Locate the cell with the specified text and output its (X, Y) center coordinate. 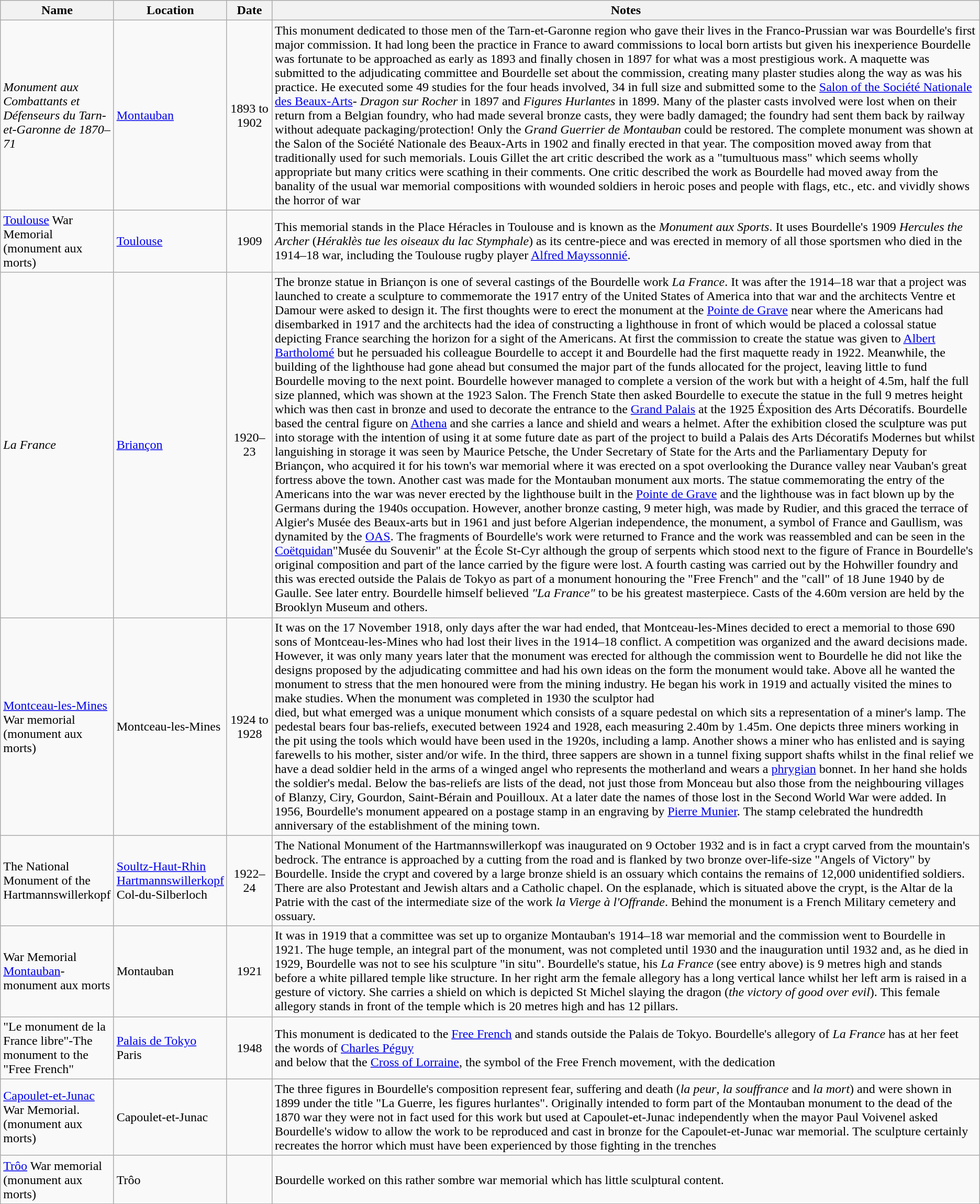
Trôo (170, 1179)
La France (57, 445)
Montceau-les-Mines War memorial (monument aux morts) (57, 726)
War Memorial Montauban-monument aux morts (57, 971)
Capoulet-et-Junac (170, 1117)
1920–23 (249, 445)
Bourdelle worked on this rather sombre war memorial which has little sculptural content. (626, 1179)
Capoulet-et-Junac War Memorial. (monument aux morts) (57, 1117)
"Le monument de la France libre"-The monument to the "Free French" (57, 1047)
1921 (249, 971)
Location (170, 10)
Toulouse War Memorial (monument aux morts) (57, 241)
1922–24 (249, 881)
1948 (249, 1047)
Date (249, 10)
Palais de Tokyo Paris (170, 1047)
Soultz-Haut-Rhin Hartmannswillerkopf Col-du-Silberloch (170, 881)
Notes (626, 10)
Name (57, 10)
Trôo War memorial (monument aux morts) (57, 1179)
Toulouse (170, 241)
Montceau-les-Mines (170, 726)
Briançon (170, 445)
The National Monument of the Hartmannswillerkopf (57, 881)
1909 (249, 241)
1924 to 1928 (249, 726)
1893 to 1902 (249, 115)
Monument aux Combattants et Défenseurs du Tarn-et-Garonne de 1870–71 (57, 115)
